Search for the cell housing the specified text and yield its (x, y) center coordinate. 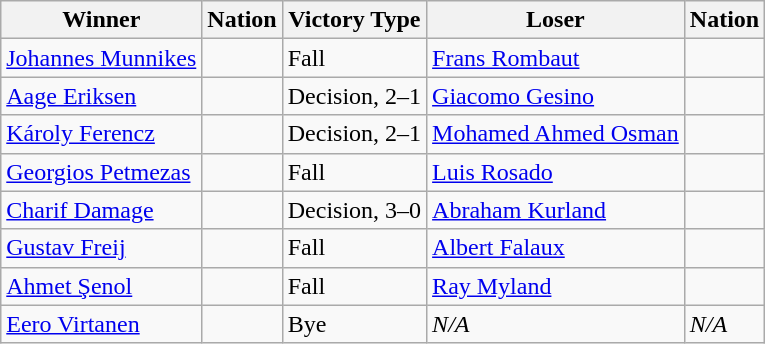
Decision, 3–0 (354, 210)
Frans Rombaut (556, 58)
Loser (556, 20)
Ahmet Şenol (102, 286)
Charif Damage (102, 210)
Ray Myland (556, 286)
Gustav Freij (102, 248)
Luis Rosado (556, 172)
Georgios Petmezas (102, 172)
Abraham Kurland (556, 210)
Winner (102, 20)
Albert Falaux (556, 248)
Károly Ferencz (102, 134)
Giacomo Gesino (556, 96)
Eero Virtanen (102, 324)
Johannes Munnikes (102, 58)
Victory Type (354, 20)
Bye (354, 324)
Aage Eriksen (102, 96)
Mohamed Ahmed Osman (556, 134)
